Find where the given text appears and provide that cell's center as [X, Y] coordinate. 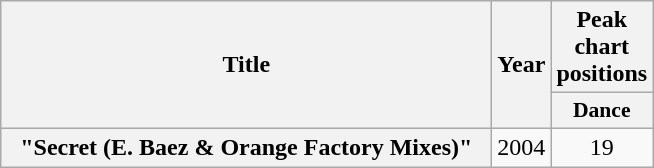
Dance [602, 111]
2004 [522, 147]
Year [522, 65]
19 [602, 147]
Title [246, 65]
Peak chart positions [602, 47]
"Secret (E. Baez & Orange Factory Mixes)" [246, 147]
